Detect which cell encompasses the target text, then output its (x, y) center coordinate. 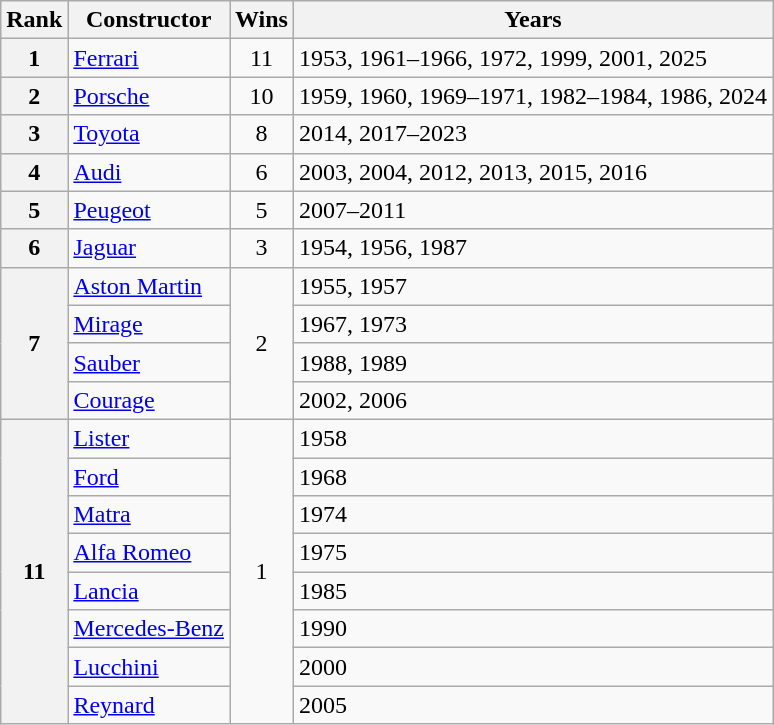
Mercedes-Benz (149, 629)
1974 (532, 515)
1975 (532, 553)
Lancia (149, 591)
Lucchini (149, 667)
Audi (149, 172)
1953, 1961–1966, 1972, 1999, 2001, 2025 (532, 58)
2007–2011 (532, 210)
7 (34, 343)
Porsche (149, 96)
2000 (532, 667)
Matra (149, 515)
1990 (532, 629)
Jaguar (149, 248)
2002, 2006 (532, 400)
Alfa Romeo (149, 553)
1968 (532, 477)
Peugeot (149, 210)
2005 (532, 705)
Ferrari (149, 58)
Reynard (149, 705)
Lister (149, 438)
2003, 2004, 2012, 2013, 2015, 2016 (532, 172)
8 (262, 134)
Years (532, 20)
1988, 1989 (532, 362)
Toyota (149, 134)
1985 (532, 591)
Wins (262, 20)
4 (34, 172)
Aston Martin (149, 286)
1955, 1957 (532, 286)
Courage (149, 400)
2014, 2017–2023 (532, 134)
Rank (34, 20)
Sauber (149, 362)
1967, 1973 (532, 324)
1959, 1960, 1969–1971, 1982–1984, 1986, 2024 (532, 96)
1958 (532, 438)
1954, 1956, 1987 (532, 248)
Mirage (149, 324)
Ford (149, 477)
10 (262, 96)
Constructor (149, 20)
